For the text-containing cell, return its midpoint in [X, Y] coordinate format. 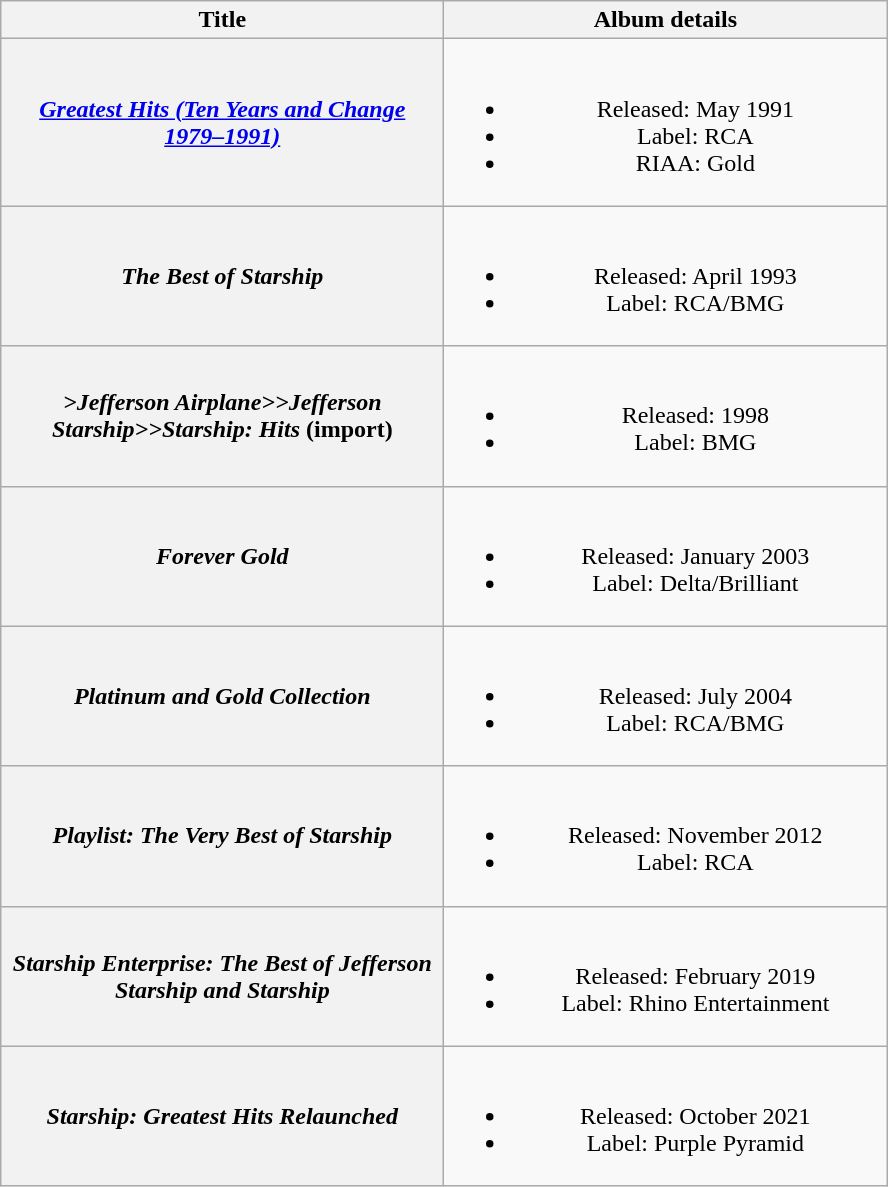
Platinum and Gold Collection [222, 696]
Released: November 2012Label: RCA [666, 836]
>Jefferson Airplane>>Jefferson Starship>>Starship: Hits (import) [222, 416]
Playlist: The Very Best of Starship [222, 836]
Released: January 2003Label: Delta/Brilliant [666, 556]
Starship: Greatest Hits Relaunched [222, 1116]
Released: 1998Label: BMG [666, 416]
The Best of Starship [222, 276]
Starship Enterprise: The Best of Jefferson Starship and Starship [222, 976]
Title [222, 20]
Album details [666, 20]
Forever Gold [222, 556]
Released: May 1991Label: RCARIAA: Gold [666, 122]
Greatest Hits (Ten Years and Change 1979–1991) [222, 122]
Released: April 1993Label: RCA/BMG [666, 276]
Released: February 2019Label: Rhino Entertainment [666, 976]
Released: July 2004Label: RCA/BMG [666, 696]
Released: October 2021Label: Purple Pyramid [666, 1116]
